Search for the cell housing the specified text and yield its (x, y) center coordinate. 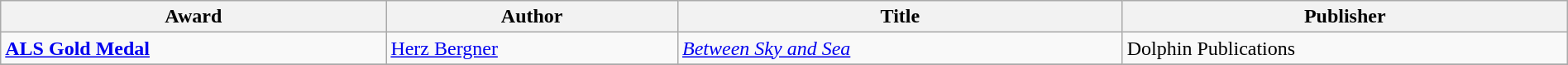
Herz Bergner (533, 48)
Publisher (1345, 17)
Dolphin Publications (1345, 48)
Between Sky and Sea (901, 48)
ALS Gold Medal (194, 48)
Title (901, 17)
Author (533, 17)
Award (194, 17)
